Find where the given text appears and provide that cell's center as (X, Y) coordinate. 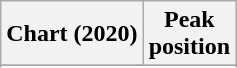
Peakposition (189, 34)
Chart (2020) (72, 34)
